For the text-containing cell, return its midpoint in [X, Y] coordinate format. 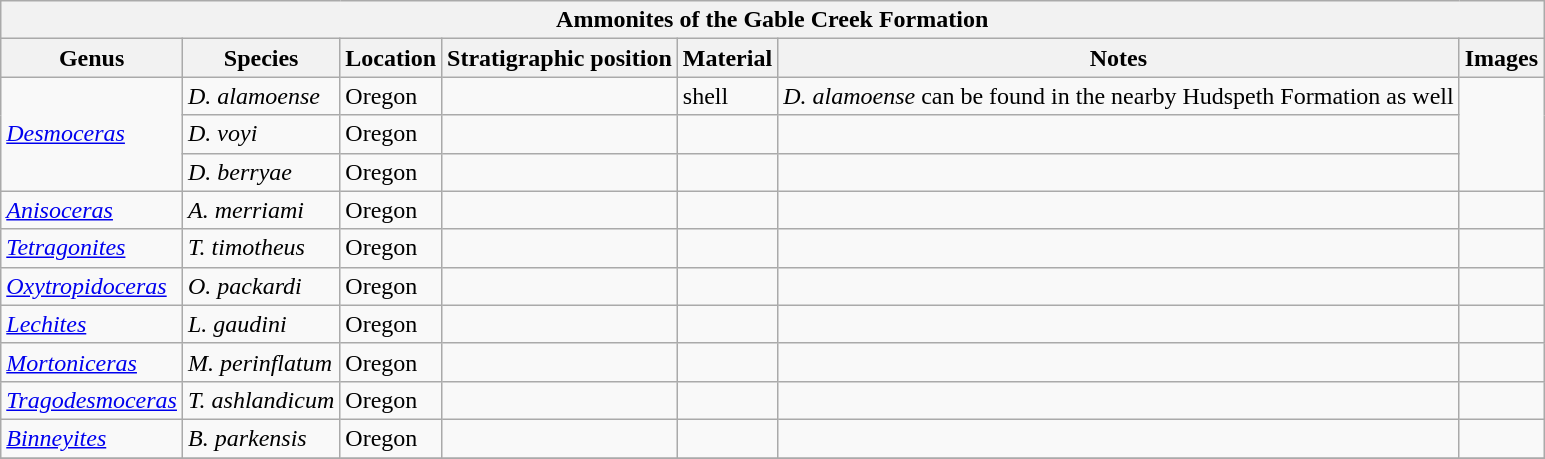
Genus [92, 58]
L. gaudini [260, 324]
Material [727, 58]
Mortoniceras [92, 362]
D. voyi [260, 134]
B. parkensis [260, 438]
Species [260, 58]
Tragodesmoceras [92, 400]
Ammonites of the Gable Creek Formation [772, 20]
D. berryae [260, 172]
Binneyites [92, 438]
Notes [1119, 58]
D. alamoense [260, 96]
Anisoceras [92, 210]
Lechites [92, 324]
Tetragonites [92, 248]
A. merriami [260, 210]
T. ashlandicum [260, 400]
Stratigraphic position [560, 58]
shell [727, 96]
M. perinflatum [260, 362]
Oxytropidoceras [92, 286]
Images [1501, 58]
O. packardi [260, 286]
Location [391, 58]
D. alamoense can be found in the nearby Hudspeth Formation as well [1119, 96]
T. timotheus [260, 248]
Desmoceras [92, 134]
